Return [X, Y] of the center of cell containing provided text 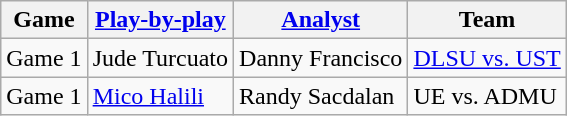
Danny Francisco [321, 58]
Team [487, 20]
Jude Turcuato [160, 58]
Game [44, 20]
DLSU vs. UST [487, 58]
Analyst [321, 20]
UE vs. ADMU [487, 96]
Mico Halili [160, 96]
Randy Sacdalan [321, 96]
Play-by-play [160, 20]
